Determine the [X, Y] coordinate at the center of the cell enclosing the given text.  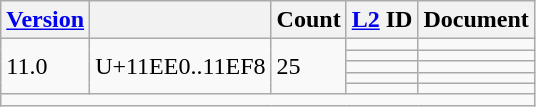
Count [308, 20]
11.0 [46, 66]
L2 ID [382, 20]
Document [476, 20]
U+11EE0..11EF8 [180, 66]
Version [46, 20]
25 [308, 66]
